For the text-containing cell, return its midpoint in (X, Y) coordinate format. 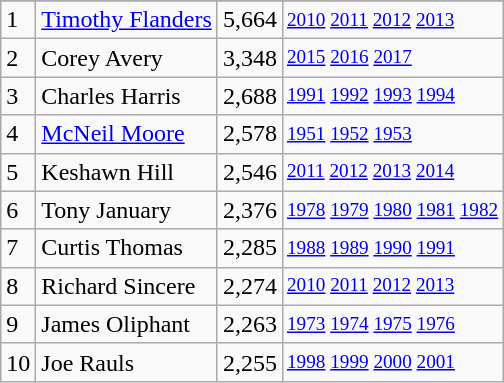
1978 1979 1980 1981 1982 (392, 210)
7 (18, 248)
6 (18, 210)
2,263 (250, 324)
Corey Avery (127, 58)
2,546 (250, 172)
Keshawn Hill (127, 172)
1998 1999 2000 2001 (392, 362)
4 (18, 134)
5 (18, 172)
McNeil Moore (127, 134)
2015 2016 2017 (392, 58)
James Oliphant (127, 324)
2 (18, 58)
Curtis Thomas (127, 248)
1988 1989 1990 1991 (392, 248)
3 (18, 96)
8 (18, 286)
2,578 (250, 134)
1991 1992 1993 1994 (392, 96)
5,664 (250, 20)
2,376 (250, 210)
Timothy Flanders (127, 20)
2,274 (250, 286)
Richard Sincere (127, 286)
Joe Rauls (127, 362)
2,688 (250, 96)
Tony January (127, 210)
2,285 (250, 248)
Charles Harris (127, 96)
9 (18, 324)
2,255 (250, 362)
2011 2012 2013 2014 (392, 172)
1951 1952 1953 (392, 134)
1973 1974 1975 1976 (392, 324)
3,348 (250, 58)
10 (18, 362)
1 (18, 20)
